Provide the [X, Y] coordinate of the cell's center where the given text is located.  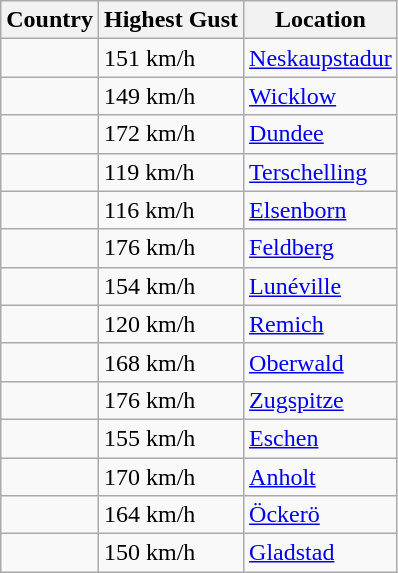
149 km/h [170, 96]
Wicklow [321, 96]
Eschen [321, 438]
Neskaupstadur [321, 58]
Lunéville [321, 286]
170 km/h [170, 477]
Gladstad [321, 553]
Elsenborn [321, 210]
154 km/h [170, 286]
Oberwald [321, 362]
Feldberg [321, 248]
150 km/h [170, 553]
Zugspitze [321, 400]
Öckerö [321, 515]
164 km/h [170, 515]
Dundee [321, 134]
155 km/h [170, 438]
151 km/h [170, 58]
119 km/h [170, 172]
Location [321, 20]
Anholt [321, 477]
Terschelling [321, 172]
172 km/h [170, 134]
116 km/h [170, 210]
120 km/h [170, 324]
168 km/h [170, 362]
Country [50, 20]
Remich [321, 324]
Highest Gust [170, 20]
